Return [X, Y] of the center of cell containing provided text 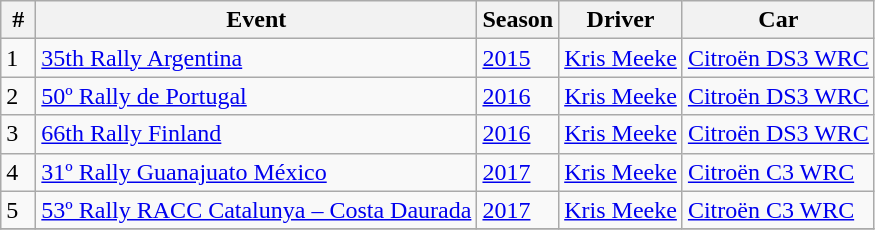
5 [18, 210]
Car [778, 20]
50º Rally de Portugal [256, 96]
31º Rally Guanajuato México [256, 172]
35th Rally Argentina [256, 58]
53º Rally RACC Catalunya – Costa Daurada [256, 210]
2 [18, 96]
3 [18, 134]
Driver [621, 20]
# [18, 20]
66th Rally Finland [256, 134]
1 [18, 58]
Event [256, 20]
Season [518, 20]
2015 [518, 58]
4 [18, 172]
